Pinpoint the cell where the given text exists, returning its [X, Y] midpoint coordinate. 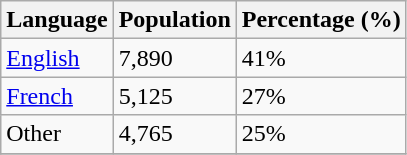
Percentage (%) [321, 20]
French [57, 96]
Language [57, 20]
Population [174, 20]
7,890 [174, 58]
4,765 [174, 134]
5,125 [174, 96]
27% [321, 96]
41% [321, 58]
English [57, 58]
Other [57, 134]
25% [321, 134]
